Capture the cell that displays the provided text and extract its (x, y) central coordinate. 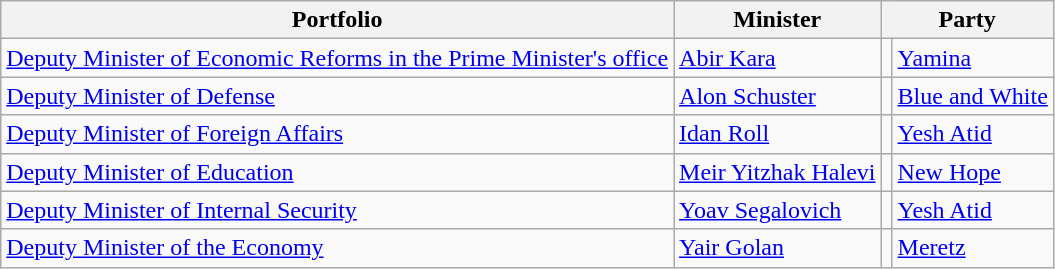
Meretz (972, 248)
New Hope (972, 172)
Blue and White (972, 96)
Deputy Minister of Economic Reforms in the Prime Minister's office (338, 58)
Deputy Minister of Education (338, 172)
Idan Roll (778, 134)
Abir Kara (778, 58)
Meir Yitzhak Halevi (778, 172)
Deputy Minister of Foreign Affairs (338, 134)
Deputy Minister of Internal Security (338, 210)
Alon Schuster (778, 96)
Yamina (972, 58)
Minister (778, 20)
Portfolio (338, 20)
Yair Golan (778, 248)
Yoav Segalovich (778, 210)
Deputy Minister of Defense (338, 96)
Deputy Minister of the Economy (338, 248)
Party (967, 20)
